Detect which cell encompasses the target text, then output its [x, y] center coordinate. 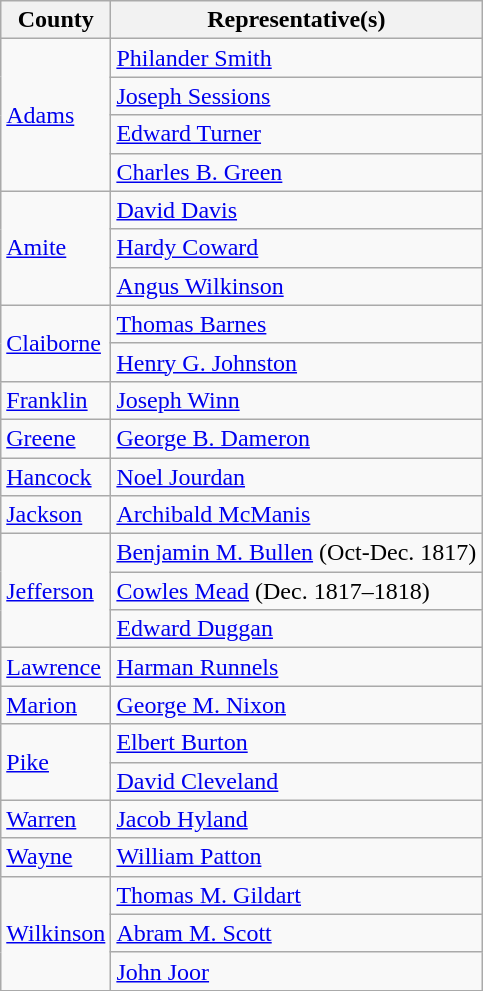
Jackson [56, 515]
Wilkinson [56, 933]
Angus Wilkinson [296, 286]
Benjamin M. Bullen (Oct-Dec. 1817) [296, 553]
David Davis [296, 210]
Charles B. Green [296, 172]
David Cleveland [296, 781]
Claiborne [56, 343]
Edward Duggan [296, 629]
George M. Nixon [296, 705]
Hardy Coward [296, 248]
Archibald McManis [296, 515]
Warren [56, 819]
Marion [56, 705]
Noel Jourdan [296, 477]
Amite [56, 248]
Wayne [56, 857]
Franklin [56, 400]
Jefferson [56, 591]
Adams [56, 115]
Elbert Burton [296, 743]
Hancock [56, 477]
Cowles Mead (Dec. 1817–1818) [296, 591]
William Patton [296, 857]
Thomas Barnes [296, 324]
George B. Dameron [296, 438]
Harman Runnels [296, 667]
Jacob Hyland [296, 819]
Joseph Winn [296, 400]
County [56, 20]
Pike [56, 762]
Joseph Sessions [296, 96]
Thomas M. Gildart [296, 895]
Greene [56, 438]
Edward Turner [296, 134]
Henry G. Johnston [296, 362]
Philander Smith [296, 58]
Abram M. Scott [296, 933]
John Joor [296, 971]
Lawrence [56, 667]
Representative(s) [296, 20]
